Provide the (X, Y) coordinate of the cell's center where the given text is located.  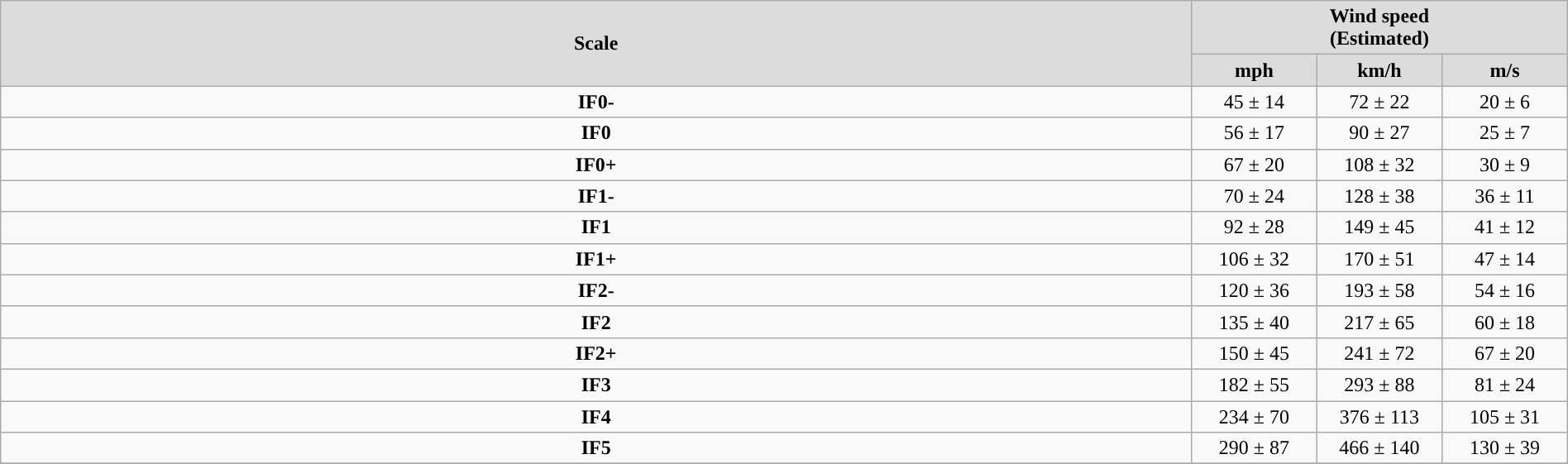
376 ± 113 (1379, 416)
217 ± 65 (1379, 322)
106 ± 32 (1255, 259)
IF2 (596, 322)
466 ± 140 (1379, 448)
IF4 (596, 416)
120 ± 36 (1255, 290)
IF1- (596, 196)
130 ± 39 (1505, 448)
IF0 (596, 133)
56 ± 17 (1255, 133)
Wind speed(Estimated) (1379, 28)
IF5 (596, 448)
47 ± 14 (1505, 259)
IF3 (596, 385)
54 ± 16 (1505, 290)
135 ± 40 (1255, 322)
IF1+ (596, 259)
mph (1255, 70)
241 ± 72 (1379, 353)
IF2+ (596, 353)
290 ± 87 (1255, 448)
234 ± 70 (1255, 416)
IF1 (596, 227)
150 ± 45 (1255, 353)
20 ± 6 (1505, 102)
90 ± 27 (1379, 133)
30 ± 9 (1505, 165)
128 ± 38 (1379, 196)
25 ± 7 (1505, 133)
60 ± 18 (1505, 322)
IF2- (596, 290)
41 ± 12 (1505, 227)
72 ± 22 (1379, 102)
105 ± 31 (1505, 416)
Scale (596, 43)
108 ± 32 (1379, 165)
45 ± 14 (1255, 102)
170 ± 51 (1379, 259)
149 ± 45 (1379, 227)
182 ± 55 (1255, 385)
70 ± 24 (1255, 196)
km/h (1379, 70)
IF0- (596, 102)
92 ± 28 (1255, 227)
193 ± 58 (1379, 290)
293 ± 88 (1379, 385)
IF0+ (596, 165)
36 ± 11 (1505, 196)
81 ± 24 (1505, 385)
m/s (1505, 70)
